Return (x, y) of the center of cell containing provided text 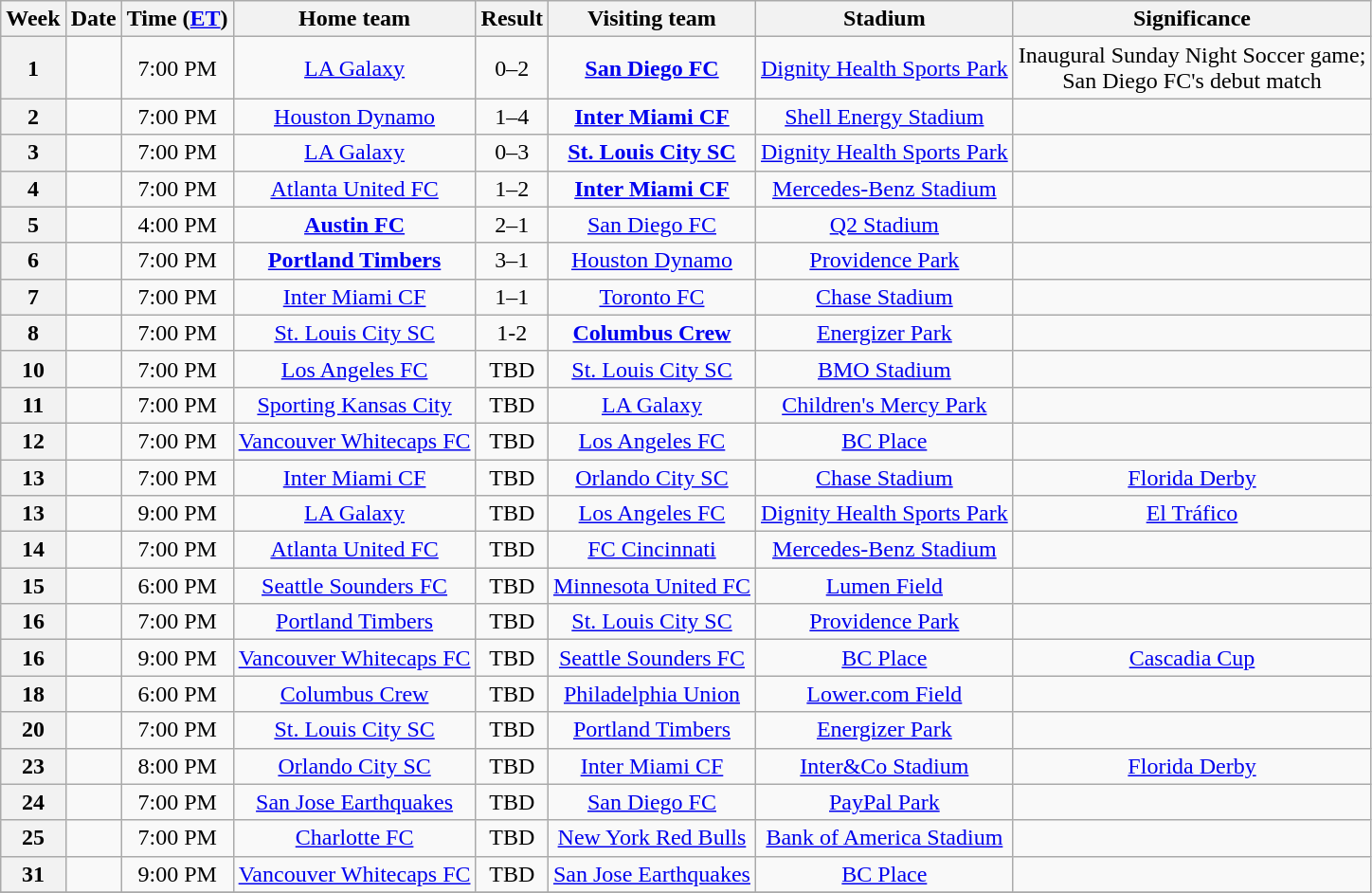
11 (33, 405)
25 (33, 838)
8 (33, 333)
Inaugural Sunday Night Soccer game;San Diego FC's debut match (1192, 68)
Lumen Field (885, 586)
1–4 (512, 117)
Home team (354, 19)
Charlotte FC (354, 838)
Cascadia Cup (1192, 658)
Time (ET) (177, 19)
El Tráfico (1192, 514)
4 (33, 189)
FC Cincinnati (652, 550)
4:00 PM (177, 225)
Q2 Stadium (885, 225)
7 (33, 297)
Sporting Kansas City (354, 405)
PayPal Park (885, 802)
Inter&Co Stadium (885, 766)
31 (33, 874)
BMO Stadium (885, 369)
2 (33, 117)
6 (33, 261)
10 (33, 369)
1–1 (512, 297)
Stadium (885, 19)
Significance (1192, 19)
0–3 (512, 153)
24 (33, 802)
3 (33, 153)
14 (33, 550)
Children's Mercy Park (885, 405)
Minnesota United FC (652, 586)
New York Red Bulls (652, 838)
Result (512, 19)
Date (93, 19)
Philadelphia Union (652, 694)
23 (33, 766)
Shell Energy Stadium (885, 117)
18 (33, 694)
Lower.com Field (885, 694)
0–2 (512, 68)
Toronto FC (652, 297)
15 (33, 586)
Bank of America Stadium (885, 838)
Week (33, 19)
1–2 (512, 189)
12 (33, 441)
1-2 (512, 333)
5 (33, 225)
1 (33, 68)
Austin FC (354, 225)
20 (33, 730)
Visiting team (652, 19)
8:00 PM (177, 766)
2–1 (512, 225)
3–1 (512, 261)
